Provide the (x, y) coordinate of the cell's center where the given text is located.  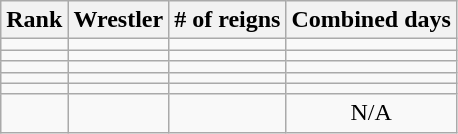
# of reigns (228, 20)
Wrestler (118, 20)
N/A (371, 113)
Rank (34, 20)
Combined days (371, 20)
